Detect which cell encompasses the target text, then output its (x, y) center coordinate. 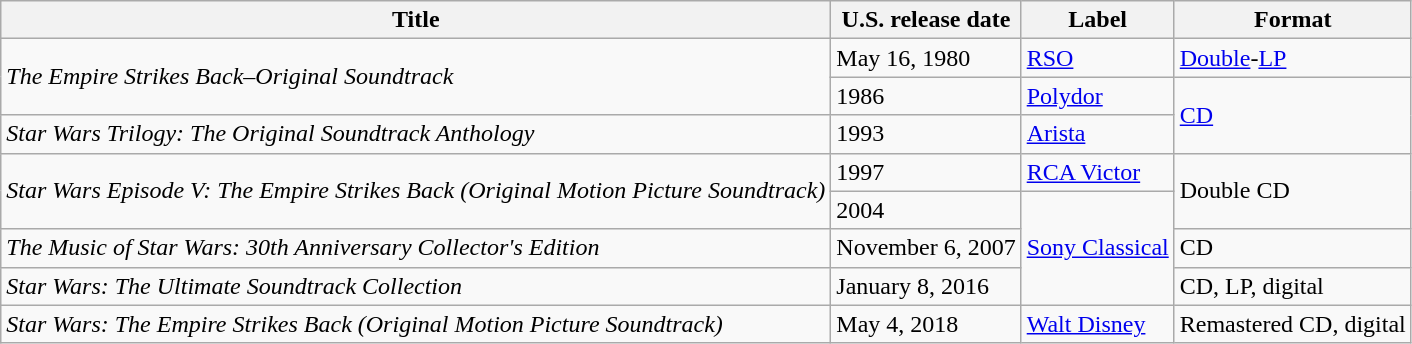
1993 (926, 134)
Walt Disney (1098, 324)
January 8, 2016 (926, 286)
The Empire Strikes Back–Original Soundtrack (416, 77)
May 16, 1980 (926, 58)
Polydor (1098, 96)
RCA Victor (1098, 172)
1997 (926, 172)
November 6, 2007 (926, 248)
1986 (926, 96)
2004 (926, 210)
Star Wars Trilogy: The Original Soundtrack Anthology (416, 134)
CD, LP, digital (1292, 286)
Format (1292, 20)
Star Wars: The Empire Strikes Back (Original Motion Picture Soundtrack) (416, 324)
Remastered CD, digital (1292, 324)
The Music of Star Wars: 30th Anniversary Collector's Edition (416, 248)
Double CD (1292, 191)
Label (1098, 20)
Title (416, 20)
Arista (1098, 134)
Sony Classical (1098, 248)
May 4, 2018 (926, 324)
Double-LP (1292, 58)
RSO (1098, 58)
Star Wars: The Ultimate Soundtrack Collection (416, 286)
U.S. release date (926, 20)
Star Wars Episode V: The Empire Strikes Back (Original Motion Picture Soundtrack) (416, 191)
